From the cell containing the given text, extract its center point as [x, y] coordinate. 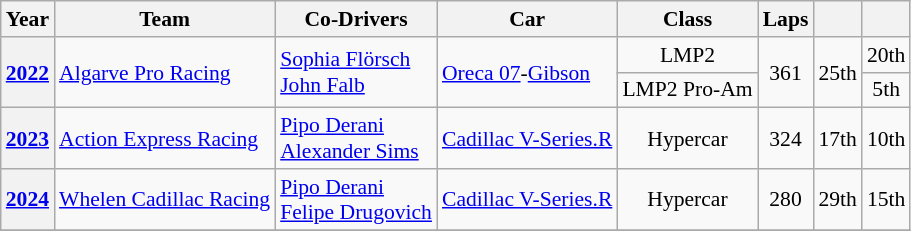
20th [886, 55]
LMP2 [687, 55]
Co-Drivers [356, 19]
361 [786, 72]
Year [28, 19]
2024 [28, 200]
Oreca 07-Gibson [527, 72]
LMP2 Pro-Am [687, 90]
324 [786, 138]
Action Express Racing [164, 138]
Sophia Flörsch John Falb [356, 72]
Car [527, 19]
280 [786, 200]
10th [886, 138]
2022 [28, 72]
2023 [28, 138]
17th [838, 138]
Laps [786, 19]
5th [886, 90]
Class [687, 19]
Pipo Derani Felipe Drugovich [356, 200]
15th [886, 200]
25th [838, 72]
Algarve Pro Racing [164, 72]
29th [838, 200]
Whelen Cadillac Racing [164, 200]
Team [164, 19]
Pipo Derani Alexander Sims [356, 138]
